Provide the [x, y] coordinate of the cell's center where the given text is located.  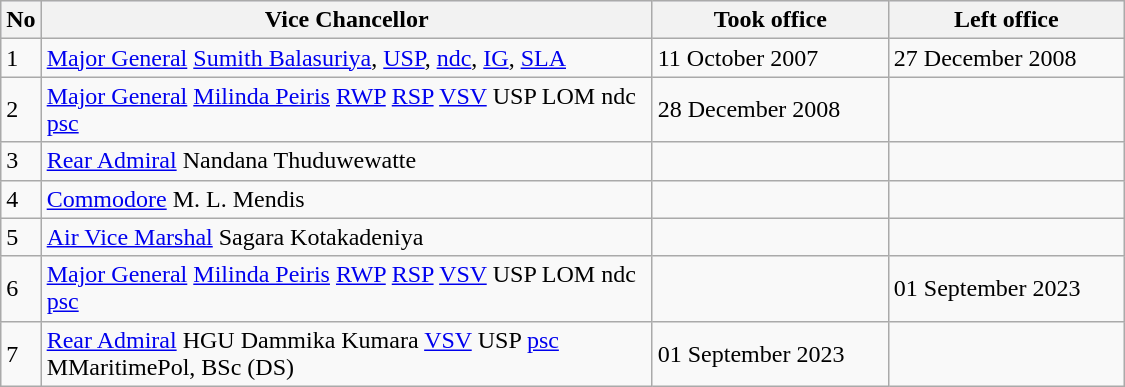
No [21, 20]
11 October 2007 [770, 58]
7 [21, 354]
4 [21, 199]
2 [21, 110]
6 [21, 288]
Left office [1006, 20]
Rear Admiral Nandana Thuduwewatte [346, 161]
Major General Sumith Balasuriya, USP, ndc, IG, SLA [346, 58]
Rear Admiral HGU Dammika Kumara VSV USP psc MMaritimePol, BSc (DS) [346, 354]
5 [21, 237]
Commodore M. L. Mendis [346, 199]
Air Vice Marshal Sagara Kotakadeniya [346, 237]
28 December 2008 [770, 110]
Took office [770, 20]
3 [21, 161]
Vice Chancellor [346, 20]
1 [21, 58]
27 December 2008 [1006, 58]
